Locate the cell with the specified text and output its (x, y) center coordinate. 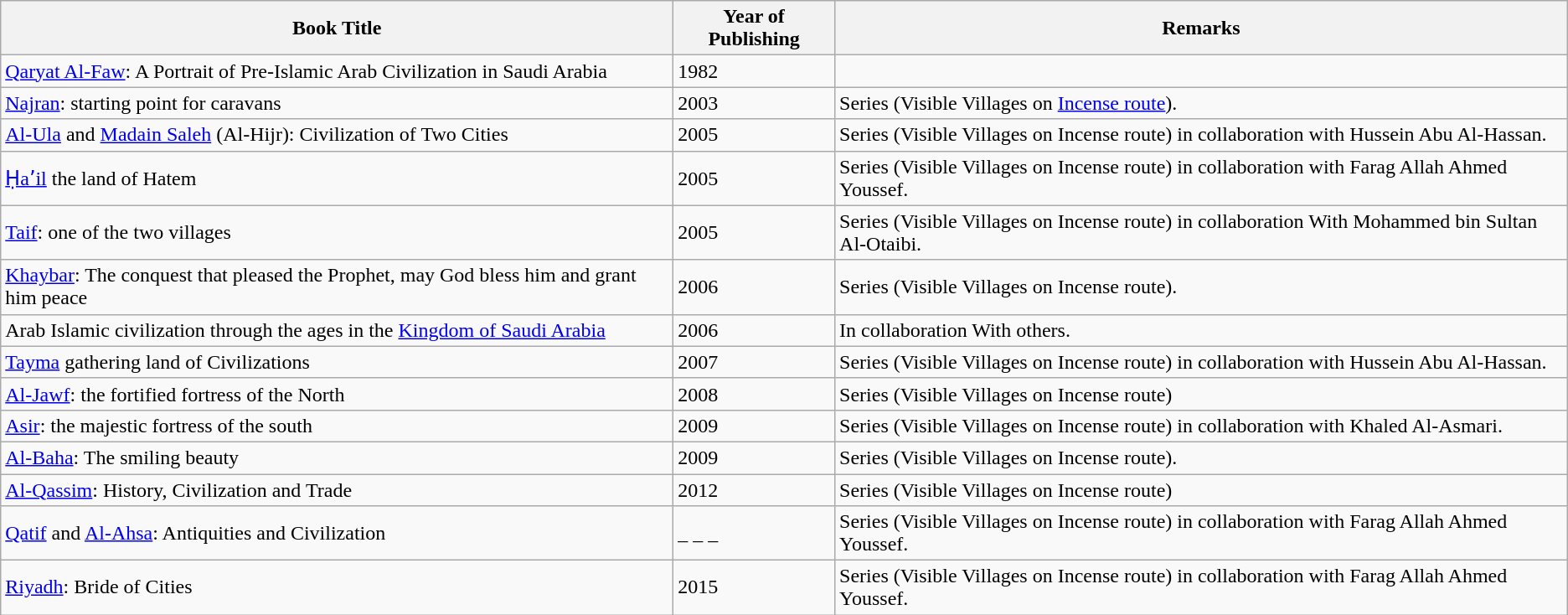
Khaybar: The conquest that pleased the Prophet, may God bless him and grant him peace (337, 287)
Ḥaʼil the land of Hatem (337, 178)
Al-Jawf: the fortified fortress of the North (337, 394)
Najran: starting point for caravans (337, 103)
2012 (754, 490)
2003 (754, 103)
Series (Visible Villages on Incense route) in collaboration With Mohammed bin Sultan Al-Otaibi. (1201, 233)
Series (Visible Villages on Incense route) in collaboration with Khaled Al-Asmari. (1201, 426)
2015 (754, 588)
Qatif and Al-Ahsa: Antiquities and Civilization (337, 533)
2008 (754, 394)
Qaryat Al-Faw: A Portrait of Pre-Islamic Arab Civilization in Saudi Arabia (337, 71)
_ _ _ (754, 533)
Arab Islamic civilization through the ages in the Kingdom of Saudi Arabia (337, 330)
Book Title (337, 28)
Al-Qassim: History, Civilization and Trade (337, 490)
Al-Ula and Madain Saleh (Al-Hijr): Civilization of Two Cities (337, 135)
2007 (754, 362)
Al-Baha: The smiling beauty (337, 457)
Tayma gathering land of Civilizations (337, 362)
Taif: one of the two villages (337, 233)
Year of Publishing (754, 28)
Remarks (1201, 28)
Riyadh: Bride of Cities (337, 588)
In collaboration With others. (1201, 330)
Asir: the majestic fortress of the south (337, 426)
1982 (754, 71)
